Extract the (X, Y) coordinate from the center of the cell holding the provided text.  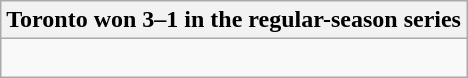
Toronto won 3–1 in the regular-season series (234, 20)
